Return the [X, Y] coordinate for the center point of the cell that contains the specified text.  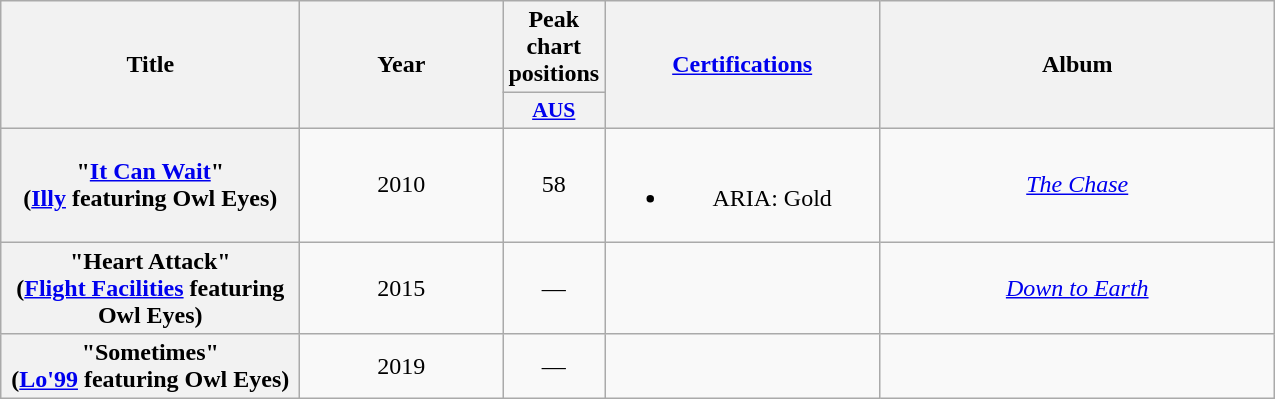
Album [1078, 65]
"Heart Attack" (Flight Facilities featuring Owl Eyes) [150, 288]
The Chase [1078, 184]
ARIA: Gold [742, 184]
"Sometimes"(Lo'99 featuring Owl Eyes) [150, 366]
Title [150, 65]
2015 [402, 288]
Year [402, 65]
Peak chart positions [554, 47]
Down to Earth [1078, 288]
"It Can Wait"(Illy featuring Owl Eyes) [150, 184]
AUS [554, 111]
2010 [402, 184]
2019 [402, 366]
Certifications [742, 65]
58 [554, 184]
